Identify which cell holds the provided text, then report its [X, Y] central coordinate. 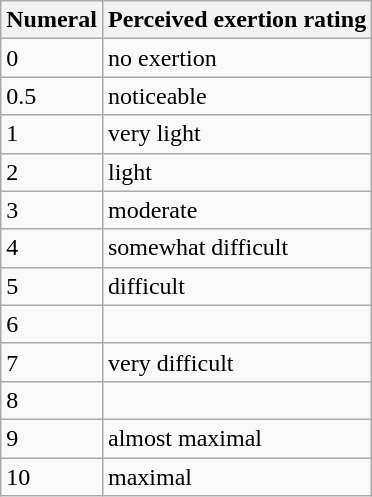
somewhat difficult [236, 248]
0 [52, 58]
9 [52, 438]
10 [52, 477]
light [236, 172]
very difficult [236, 362]
3 [52, 210]
8 [52, 400]
moderate [236, 210]
difficult [236, 286]
almost maximal [236, 438]
2 [52, 172]
7 [52, 362]
maximal [236, 477]
Perceived exertion rating [236, 20]
1 [52, 134]
6 [52, 324]
Numeral [52, 20]
0.5 [52, 96]
4 [52, 248]
very light [236, 134]
no exertion [236, 58]
5 [52, 286]
noticeable [236, 96]
